Output the (x, y) coordinate of the center of the cell containing the given text.  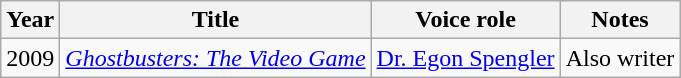
2009 (30, 58)
Ghostbusters: The Video Game (216, 58)
Notes (620, 20)
Year (30, 20)
Dr. Egon Spengler (466, 58)
Title (216, 20)
Voice role (466, 20)
Also writer (620, 58)
